Search for the cell housing the specified text and yield its [x, y] center coordinate. 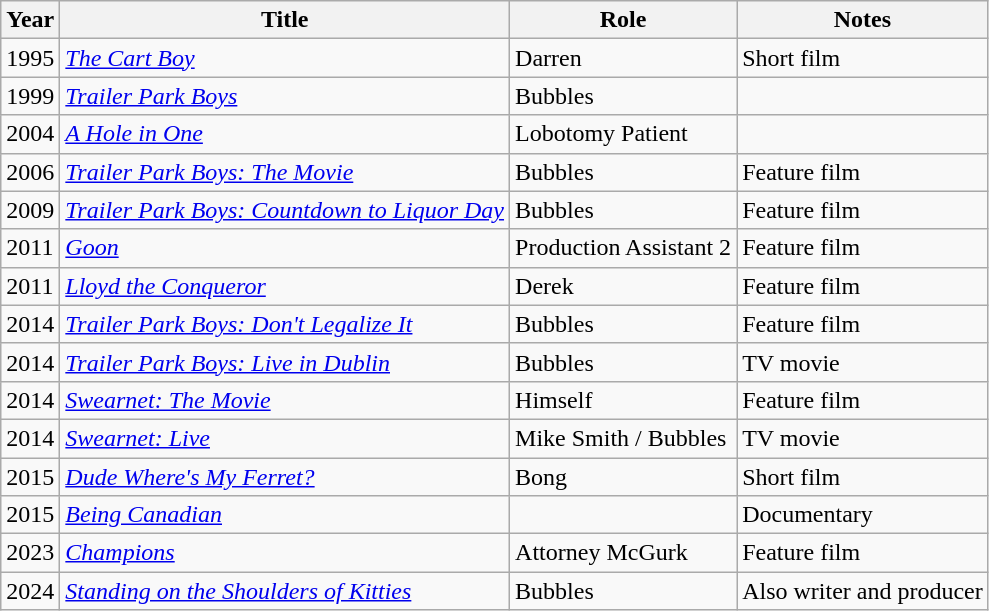
Production Assistant 2 [624, 248]
Attorney McGurk [624, 553]
Documentary [863, 515]
2023 [30, 553]
Lobotomy Patient [624, 134]
Also writer and producer [863, 591]
Dude Where's My Ferret? [285, 477]
Darren [624, 58]
The Cart Boy [285, 58]
Derek [624, 286]
2009 [30, 210]
Swearnet: Live [285, 438]
Notes [863, 20]
Year [30, 20]
1995 [30, 58]
Mike Smith / Bubbles [624, 438]
Trailer Park Boys: Live in Dublin [285, 362]
Being Canadian [285, 515]
Champions [285, 553]
Role [624, 20]
Swearnet: The Movie [285, 400]
Bong [624, 477]
Himself [624, 400]
Trailer Park Boys: Countdown to Liquor Day [285, 210]
Trailer Park Boys [285, 96]
Standing on the Shoulders of Kitties [285, 591]
2004 [30, 134]
Trailer Park Boys: Don't Legalize It [285, 324]
1999 [30, 96]
A Hole in One [285, 134]
Title [285, 20]
Lloyd the Conqueror [285, 286]
Goon [285, 248]
2024 [30, 591]
2006 [30, 172]
Trailer Park Boys: The Movie [285, 172]
